Provide the [x, y] coordinate of the cell's center where the given text is located.  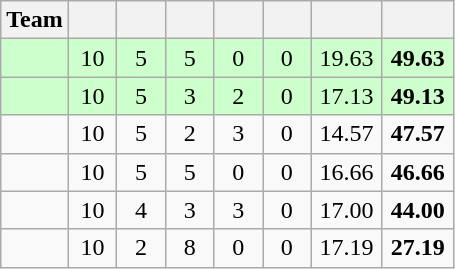
Team [35, 20]
27.19 [418, 248]
16.66 [346, 172]
14.57 [346, 134]
19.63 [346, 58]
17.19 [346, 248]
49.13 [418, 96]
17.00 [346, 210]
17.13 [346, 96]
47.57 [418, 134]
44.00 [418, 210]
49.63 [418, 58]
46.66 [418, 172]
8 [190, 248]
4 [142, 210]
